Find where the given text appears and provide that cell's center as (X, Y) coordinate. 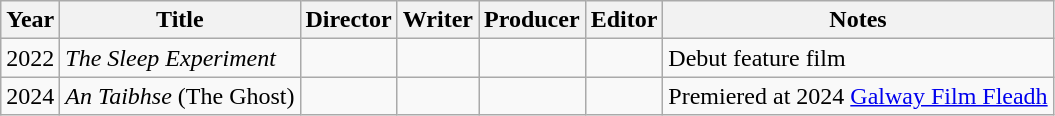
Year (30, 20)
Premiered at 2024 Galway Film Fleadh (858, 96)
Editor (624, 20)
Director (348, 20)
Writer (438, 20)
2022 (30, 58)
Notes (858, 20)
An Taibhse (The Ghost) (180, 96)
Debut feature film (858, 58)
2024 (30, 96)
The Sleep Experiment (180, 58)
Producer (532, 20)
Title (180, 20)
